From the cell containing the given text, extract its center point as (X, Y) coordinate. 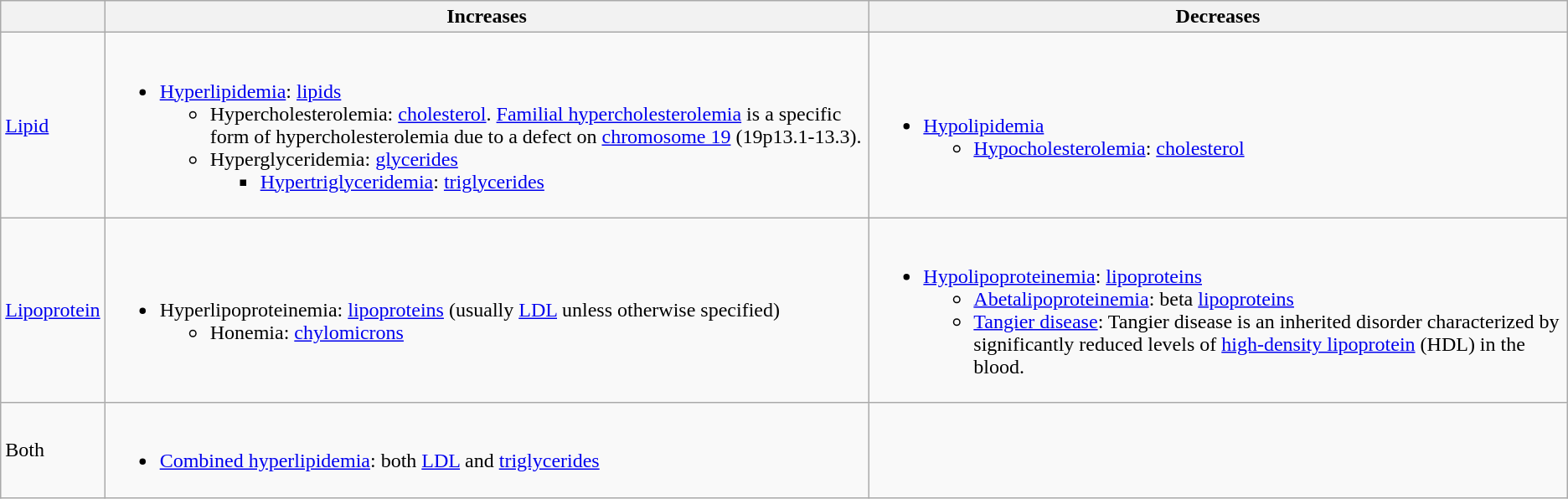
Decreases (1218, 17)
HypolipidemiaHypocholesterolemia: cholesterol (1218, 126)
Combined hyperlipidemia: both LDL and triglycerides (487, 450)
Lipid (53, 126)
Hyperlipoproteinemia: lipoproteins (usually LDL unless otherwise specified)Honemia: chylomicrons (487, 310)
Increases (487, 17)
Both (53, 450)
Lipoprotein (53, 310)
